Find where the given text appears and provide that cell's center as [x, y] coordinate. 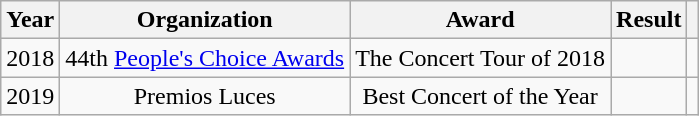
Year [30, 20]
44th People's Choice Awards [205, 58]
2019 [30, 96]
2018 [30, 58]
The Concert Tour of 2018 [480, 58]
Result [649, 20]
Premios Luces [205, 96]
Organization [205, 20]
Award [480, 20]
Best Concert of the Year [480, 96]
